Search for the cell housing the specified text and yield its [x, y] center coordinate. 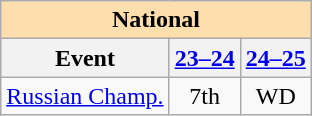
7th [204, 96]
23–24 [204, 58]
24–25 [276, 58]
WD [276, 96]
National [156, 20]
Russian Champ. [85, 96]
Event [85, 58]
